Capture the cell that displays the provided text and extract its [X, Y] central coordinate. 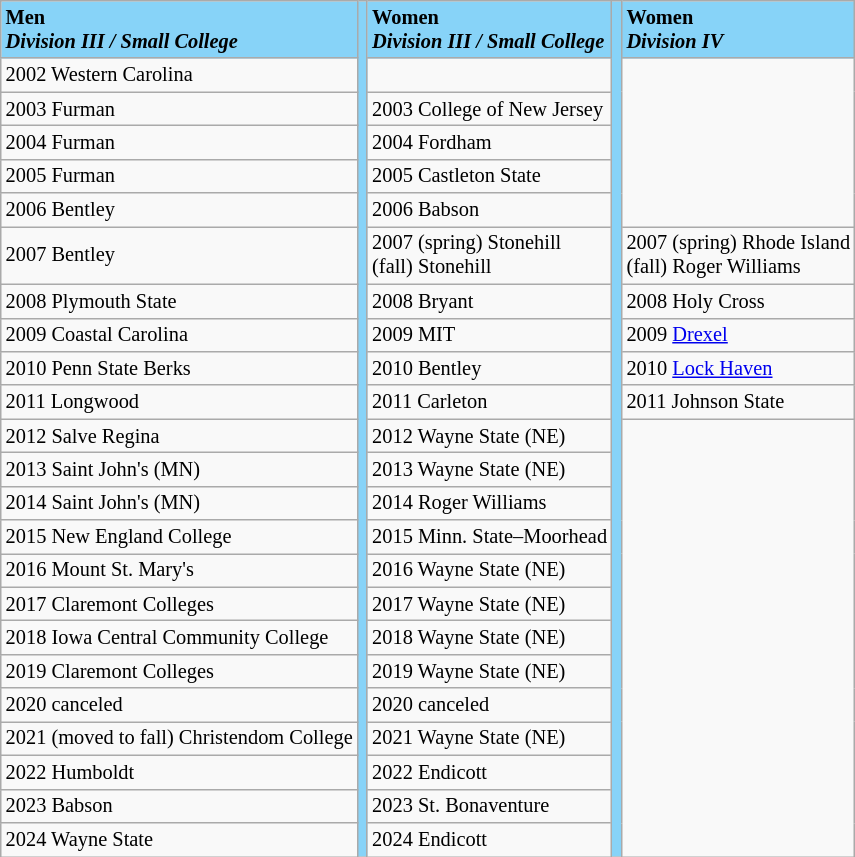
2008 Plymouth State [180, 301]
2013 Saint John's (MN) [180, 469]
2021 Wayne State (NE) [490, 738]
2011 Carleton [490, 402]
2008 Holy Cross [738, 301]
2014 Saint John's (MN) [180, 503]
2010 Bentley [490, 368]
2016 Wayne State (NE) [490, 570]
2024 Wayne State [180, 839]
WomenDivision III / Small College [490, 29]
2004 Fordham [490, 142]
2017 Claremont Colleges [180, 604]
2005 Castleton State [490, 176]
2023 St. Bonaventure [490, 806]
2003 College of New Jersey [490, 109]
2006 Babson [490, 210]
2022 Humboldt [180, 772]
2011 Johnson State [738, 402]
2012 Salve Regina [180, 436]
2019 Claremont Colleges [180, 671]
WomenDivision IV [738, 29]
2016 Mount St. Mary's [180, 570]
2007 (spring) Rhode Island(fall) Roger Williams [738, 255]
MenDivision III / Small College [180, 29]
2002 Western Carolina [180, 75]
2009 Drexel [738, 335]
2022 Endicott [490, 772]
2018 Wayne State (NE) [490, 637]
2009 Coastal Carolina [180, 335]
2004 Furman [180, 142]
2023 Babson [180, 806]
2008 Bryant [490, 301]
2007 (spring) Stonehill(fall) Stonehill [490, 255]
2015 New England College [180, 537]
2012 Wayne State (NE) [490, 436]
2011 Longwood [180, 402]
2018 Iowa Central Community College [180, 637]
2013 Wayne State (NE) [490, 469]
2005 Furman [180, 176]
2009 MIT [490, 335]
2003 Furman [180, 109]
2014 Roger Williams [490, 503]
2007 Bentley [180, 255]
2006 Bentley [180, 210]
2017 Wayne State (NE) [490, 604]
2010 Penn State Berks [180, 368]
2024 Endicott [490, 839]
2019 Wayne State (NE) [490, 671]
2010 Lock Haven [738, 368]
2021 (moved to fall) Christendom College [180, 738]
2015 Minn. State–Moorhead [490, 537]
